Search for the cell housing the specified text and yield its (x, y) center coordinate. 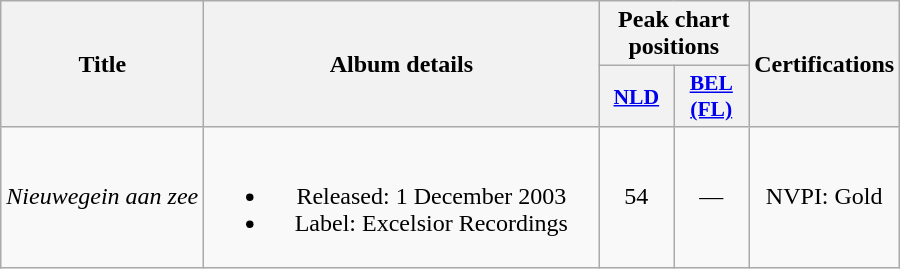
NVPI: Gold (824, 197)
Certifications (824, 64)
NLD (636, 96)
54 (636, 197)
Album details (402, 64)
Peak chart positions (674, 34)
Title (102, 64)
BEL(FL) (712, 96)
— (712, 197)
Nieuwegein aan zee (102, 197)
Released: 1 December 2003Label: Excelsior Recordings (402, 197)
